Scan for the cell matching the given text and deliver its (X, Y) coordinate at center. 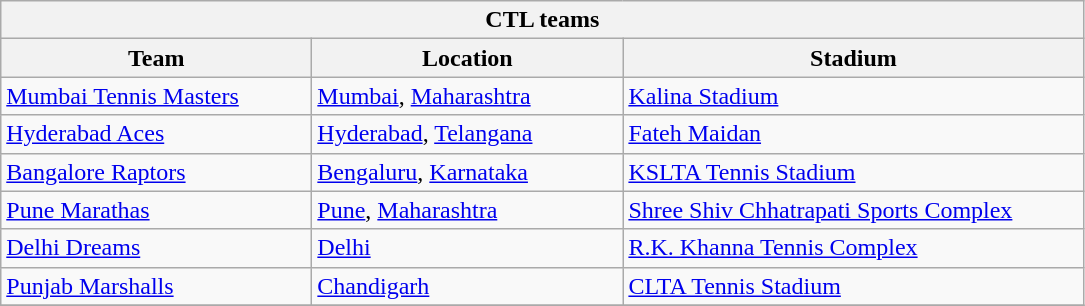
Location (468, 58)
R.K. Khanna Tennis Complex (854, 248)
Stadium (854, 58)
Delhi Dreams (156, 248)
Mumbai Tennis Masters (156, 96)
Team (156, 58)
Shree Shiv Chhatrapati Sports Complex (854, 210)
Bengaluru, Karnataka (468, 172)
CTL teams (542, 20)
Pune, Maharashtra (468, 210)
Bangalore Raptors (156, 172)
Delhi (468, 248)
Pune Marathas (156, 210)
Fateh Maidan (854, 134)
KSLTA Tennis Stadium (854, 172)
Mumbai, Maharashtra (468, 96)
Chandigarh (468, 286)
CLTA Tennis Stadium (854, 286)
Hyderabad, Telangana (468, 134)
Punjab Marshalls (156, 286)
Hyderabad Aces (156, 134)
Kalina Stadium (854, 96)
